Identify which cell holds the provided text, then report its (X, Y) central coordinate. 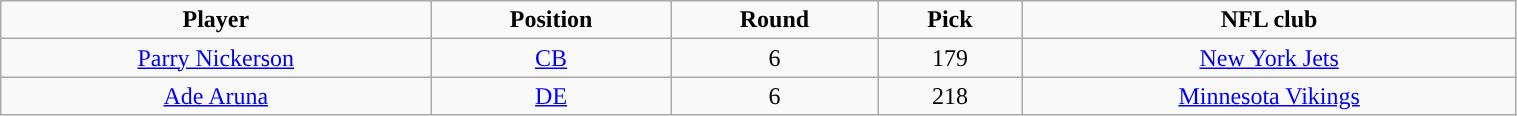
Position (551, 20)
Pick (950, 20)
New York Jets (1269, 58)
NFL club (1269, 20)
Ade Aruna (216, 96)
Minnesota Vikings (1269, 96)
Parry Nickerson (216, 58)
Player (216, 20)
Round (774, 20)
179 (950, 58)
DE (551, 96)
CB (551, 58)
218 (950, 96)
